Provide the [X, Y] coordinate of the cell's center where the given text is located.  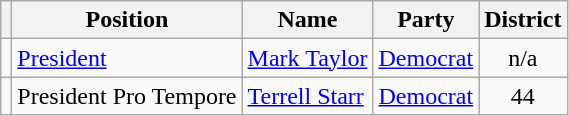
Mark Taylor [308, 58]
44 [523, 96]
n/a [523, 58]
Terrell Starr [308, 96]
Party [426, 20]
Position [127, 20]
President [127, 58]
Name [308, 20]
President Pro Tempore [127, 96]
District [523, 20]
